Extract the [X, Y] coordinate from the center of the cell holding the provided text.  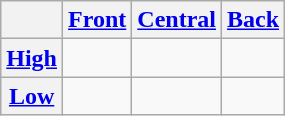
Front [98, 20]
Central [177, 20]
Back [254, 20]
High [32, 58]
Low [32, 96]
